Provide the [X, Y] coordinate of the cell's center where the given text is located.  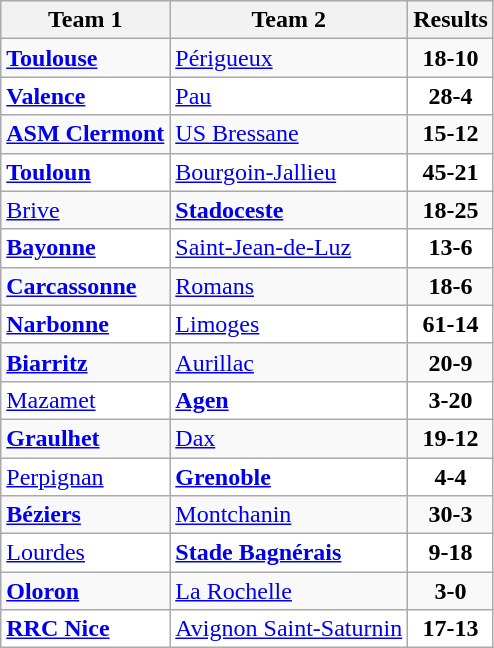
Grenoble [289, 477]
18-25 [451, 210]
17-13 [451, 629]
Dax [289, 438]
Oloron [86, 591]
18-10 [451, 58]
Avignon Saint-Saturnin [289, 629]
US Bressane [289, 134]
Stadoceste [289, 210]
Stade Bagnérais [289, 553]
Team 2 [289, 20]
Agen [289, 400]
Montchanin [289, 515]
4-4 [451, 477]
Périgueux [289, 58]
Romans [289, 286]
Brive [86, 210]
Results [451, 20]
Carcassonne [86, 286]
28-4 [451, 96]
61-14 [451, 324]
Pau [289, 96]
Bayonne [86, 248]
45-21 [451, 172]
Lourdes [86, 553]
15-12 [451, 134]
Narbonne [86, 324]
ASM Clermont [86, 134]
18-6 [451, 286]
Bourgoin-Jallieu [289, 172]
Toulouse [86, 58]
Valence [86, 96]
Saint-Jean-de-Luz [289, 248]
Biarritz [86, 362]
30-3 [451, 515]
3-20 [451, 400]
13-6 [451, 248]
Touloun [86, 172]
La Rochelle [289, 591]
20-9 [451, 362]
Béziers [86, 515]
Mazamet [86, 400]
19-12 [451, 438]
Graulhet [86, 438]
Team 1 [86, 20]
Perpignan [86, 477]
RRC Nice [86, 629]
Limoges [289, 324]
9-18 [451, 553]
Aurillac [289, 362]
3-0 [451, 591]
